Determine the (X, Y) coordinate at the center of the cell enclosing the given text.  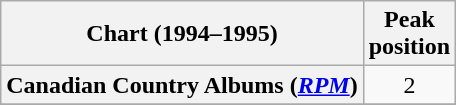
Canadian Country Albums (RPM) (182, 85)
2 (409, 85)
Chart (1994–1995) (182, 34)
Peakposition (409, 34)
